Locate the cell with the specified text and output its (X, Y) center coordinate. 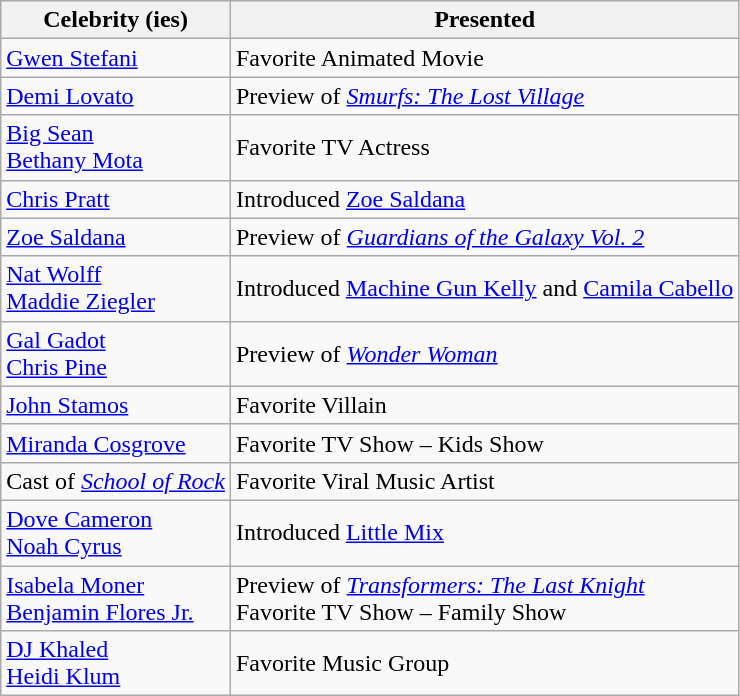
Preview of Smurfs: The Lost Village (484, 96)
Preview of Transformers: The Last KnightFavorite TV Show – Family Show (484, 598)
Celebrity (ies) (116, 20)
Zoe Saldana (116, 237)
Chris Pratt (116, 199)
Nat WolffMaddie Ziegler (116, 288)
Presented (484, 20)
Isabela MonerBenjamin Flores Jr. (116, 598)
Introduced Little Mix (484, 532)
Dove CameronNoah Cyrus (116, 532)
Demi Lovato (116, 96)
Favorite TV Show – Kids Show (484, 443)
Miranda Cosgrove (116, 443)
Favorite TV Actress (484, 148)
Favorite Viral Music Artist (484, 481)
Preview of Guardians of the Galaxy Vol. 2 (484, 237)
Gal GadotChris Pine (116, 354)
Favorite Animated Movie (484, 58)
DJ KhaledHeidi Klum (116, 664)
Preview of Wonder Woman (484, 354)
Gwen Stefani (116, 58)
Cast of School of Rock (116, 481)
Introduced Machine Gun Kelly and Camila Cabello (484, 288)
Favorite Music Group (484, 664)
Favorite Villain (484, 405)
Big SeanBethany Mota (116, 148)
John Stamos (116, 405)
Introduced Zoe Saldana (484, 199)
